Return the (x, y) coordinate for the center point of the cell that contains the specified text.  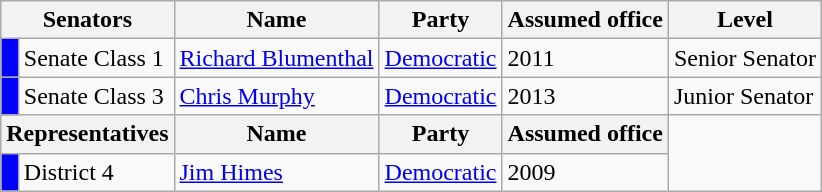
District 4 (96, 172)
Richard Blumenthal (276, 58)
2009 (585, 172)
Representatives (88, 134)
Chris Murphy (276, 96)
2011 (585, 58)
Jim Himes (276, 172)
Senior Senator (744, 58)
Senators (88, 20)
Junior Senator (744, 96)
Level (744, 20)
Senate Class 1 (96, 58)
2013 (585, 96)
Senate Class 3 (96, 96)
